Find where the given text appears and provide that cell's center as [x, y] coordinate. 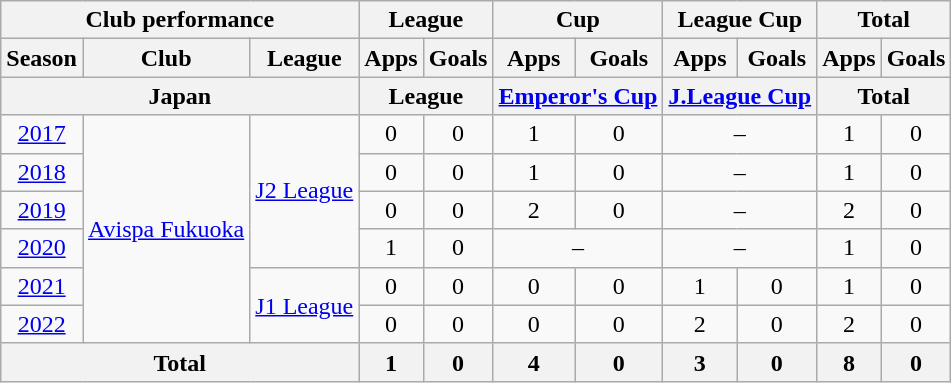
J.League Cup [740, 96]
Club [166, 58]
Season [42, 58]
Emperor's Cup [578, 96]
2021 [42, 286]
3 [700, 362]
8 [849, 362]
2018 [42, 172]
2020 [42, 248]
Japan [180, 96]
Cup [578, 20]
League Cup [740, 20]
J2 League [304, 191]
2017 [42, 134]
4 [534, 362]
2019 [42, 210]
J1 League [304, 305]
Avispa Fukuoka [166, 229]
Club performance [180, 20]
2022 [42, 324]
